Output the [X, Y] coordinate of the center of the cell containing the given text.  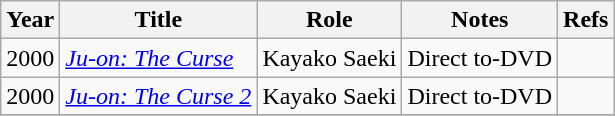
Notes [480, 20]
Ju-on: The Curse [158, 58]
Title [158, 20]
Refs [586, 20]
Year [30, 20]
Ju-on: The Curse 2 [158, 96]
Role [330, 20]
